Identify which cell holds the provided text, then report its (x, y) central coordinate. 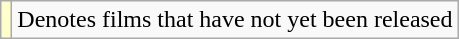
Denotes films that have not yet been released (235, 20)
